For the text-containing cell, return its midpoint in [x, y] coordinate format. 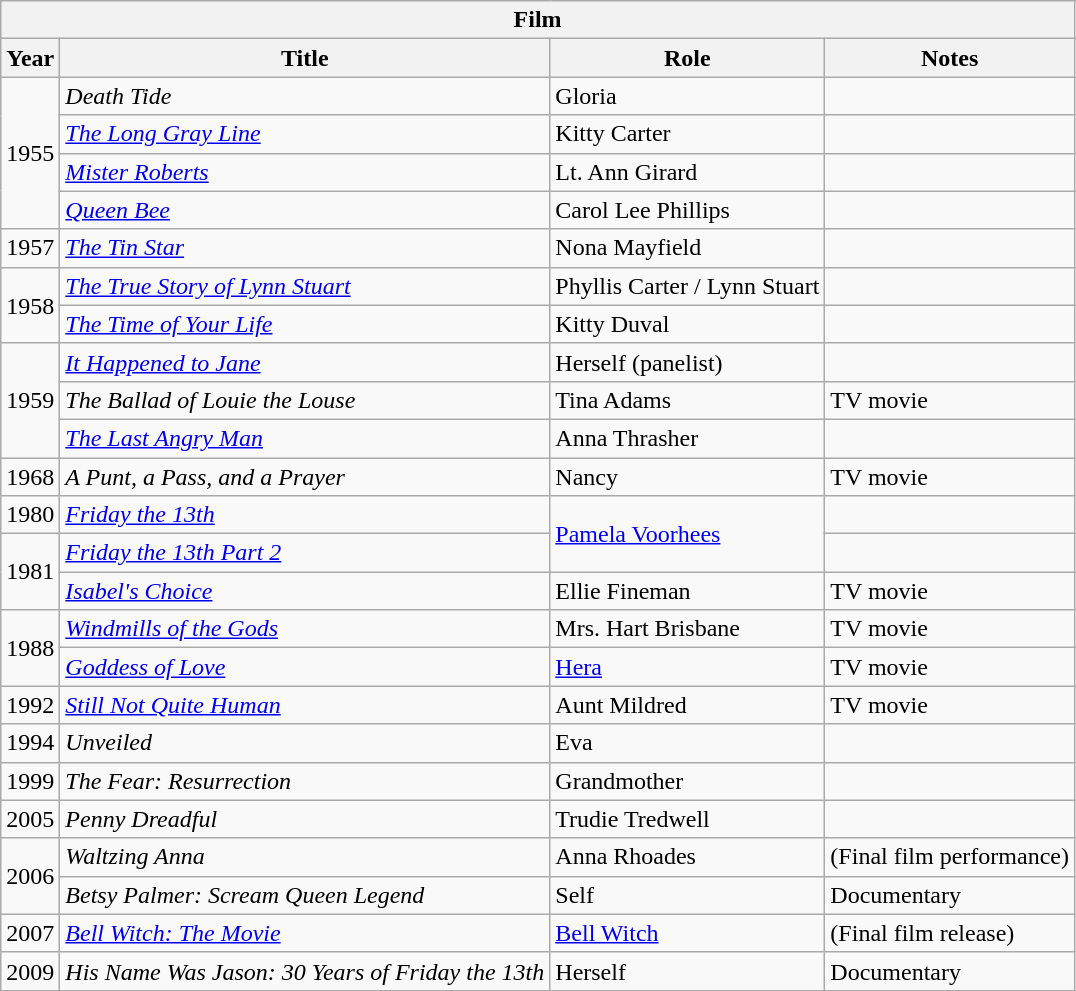
2006 [30, 876]
Bell Witch [688, 933]
1959 [30, 400]
Self [688, 895]
Herself [688, 971]
Phyllis Carter / Lynn Stuart [688, 286]
Friday the 13th [305, 515]
Isabel's Choice [305, 591]
The Tin Star [305, 248]
1968 [30, 477]
The Long Gray Line [305, 134]
The Fear: Resurrection [305, 781]
Betsy Palmer: Scream Queen Legend [305, 895]
Grandmother [688, 781]
Anna Rhoades [688, 857]
Mister Roberts [305, 172]
Lt. Ann Girard [688, 172]
Film [538, 20]
Hera [688, 667]
Nona Mayfield [688, 248]
The True Story of Lynn Stuart [305, 286]
Penny Dreadful [305, 819]
Anna Thrasher [688, 438]
The Ballad of Louie the Louse [305, 400]
1980 [30, 515]
(Final film performance) [950, 857]
Bell Witch: The Movie [305, 933]
Aunt Mildred [688, 705]
His Name Was Jason: 30 Years of Friday the 13th [305, 971]
Title [305, 58]
Herself (panelist) [688, 362]
Ellie Fineman [688, 591]
The Time of Your Life [305, 324]
Eva [688, 743]
The Last Angry Man [305, 438]
2009 [30, 971]
1999 [30, 781]
A Punt, a Pass, and a Prayer [305, 477]
Kitty Carter [688, 134]
Year [30, 58]
Tina Adams [688, 400]
Friday the 13th Part 2 [305, 553]
Mrs. Hart Brisbane [688, 629]
1992 [30, 705]
Carol Lee Phillips [688, 210]
Still Not Quite Human [305, 705]
Unveiled [305, 743]
Nancy [688, 477]
2007 [30, 933]
1958 [30, 305]
Windmills of the Gods [305, 629]
Role [688, 58]
Kitty Duval [688, 324]
It Happened to Jane [305, 362]
Gloria [688, 96]
1994 [30, 743]
1957 [30, 248]
Pamela Voorhees [688, 534]
Notes [950, 58]
Waltzing Anna [305, 857]
1988 [30, 648]
Trudie Tredwell [688, 819]
1981 [30, 572]
(Final film release) [950, 933]
2005 [30, 819]
Goddess of Love [305, 667]
Death Tide [305, 96]
Queen Bee [305, 210]
1955 [30, 153]
